Locate the cell with the specified text and output its [X, Y] center coordinate. 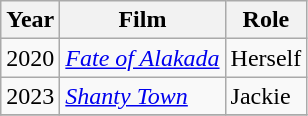
Role [266, 20]
Year [30, 20]
Shanty Town [142, 96]
Herself [266, 58]
Jackie [266, 96]
2023 [30, 96]
Fate of Alakada [142, 58]
2020 [30, 58]
Film [142, 20]
